For the text-containing cell, return its midpoint in [X, Y] coordinate format. 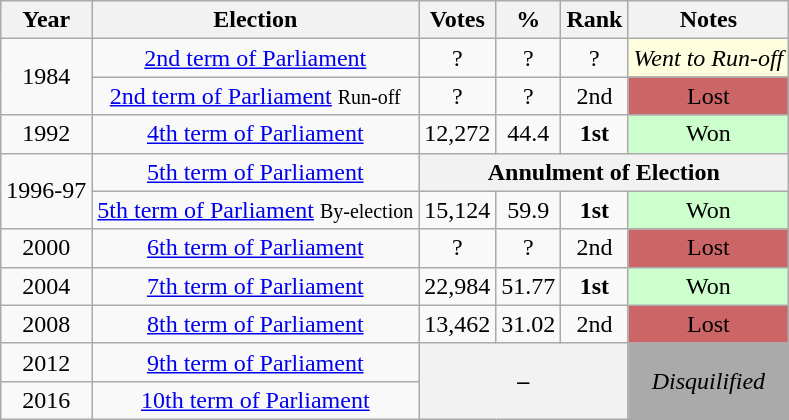
2012 [46, 362]
44.4 [528, 134]
31.02 [528, 324]
Notes [708, 20]
7th term of Parliament [256, 286]
2016 [46, 400]
% [528, 20]
2000 [46, 248]
4th term of Parliament [256, 134]
2nd term of Parliament Run-off [256, 96]
– [524, 381]
5th term of Parliament [256, 172]
5th term of Parliament By-election [256, 210]
Rank [594, 20]
Disquilified [708, 381]
1992 [46, 134]
Annulment of Election [604, 172]
1996-97 [46, 191]
22,984 [458, 286]
6th term of Parliament [256, 248]
2nd term of Parliament [256, 58]
13,462 [458, 324]
Election [256, 20]
1984 [46, 77]
Year [46, 20]
10th term of Parliament [256, 400]
51.77 [528, 286]
Votes [458, 20]
2004 [46, 286]
12,272 [458, 134]
2008 [46, 324]
Went to Run-off [708, 58]
15,124 [458, 210]
8th term of Parliament [256, 324]
9th term of Parliament [256, 362]
59.9 [528, 210]
